Output the (X, Y) coordinate of the center of the cell containing the given text.  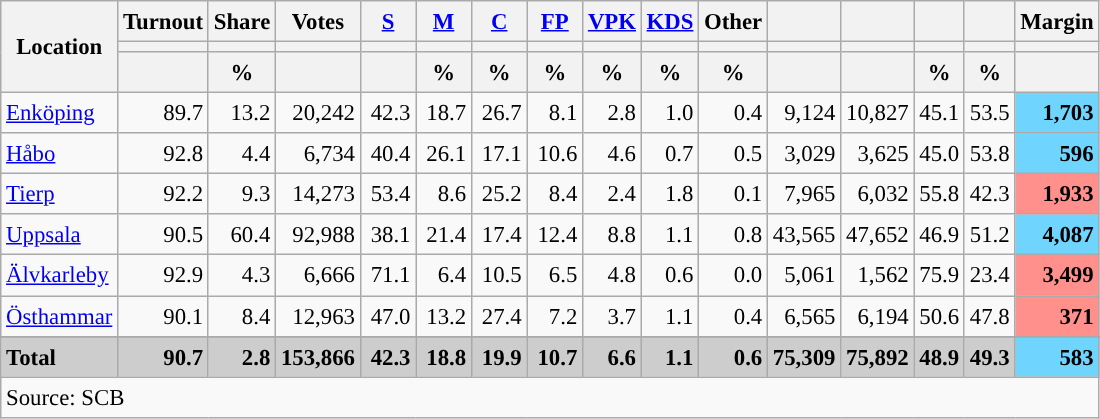
90.7 (164, 356)
92.8 (164, 154)
6,032 (878, 194)
45.1 (939, 114)
6.6 (612, 356)
4,087 (1057, 234)
Enköping (60, 114)
12,963 (318, 316)
90.5 (164, 234)
6,565 (804, 316)
Source: SCB (550, 398)
92.2 (164, 194)
14,273 (318, 194)
6,194 (878, 316)
Tierp (60, 194)
153,866 (318, 356)
1.0 (670, 114)
10.7 (555, 356)
43,565 (804, 234)
VPK (612, 22)
7.2 (555, 316)
75,892 (878, 356)
KDS (670, 22)
371 (1057, 316)
FP (555, 22)
6,666 (318, 276)
92,988 (318, 234)
45.0 (939, 154)
M (444, 22)
60.4 (242, 234)
49.3 (989, 356)
53.8 (989, 154)
3,625 (878, 154)
Location (60, 47)
90.1 (164, 316)
Total (60, 356)
Margin (1057, 22)
Turnout (164, 22)
8.6 (444, 194)
7,965 (804, 194)
Share (242, 22)
48.9 (939, 356)
51.2 (989, 234)
4.6 (612, 154)
71.1 (388, 276)
0.7 (670, 154)
47,652 (878, 234)
19.9 (499, 356)
10.5 (499, 276)
25.2 (499, 194)
5,061 (804, 276)
75,309 (804, 356)
40.4 (388, 154)
0.1 (734, 194)
23.4 (989, 276)
10.6 (555, 154)
92.9 (164, 276)
18.7 (444, 114)
8.1 (555, 114)
46.9 (939, 234)
6,734 (318, 154)
4.3 (242, 276)
10,827 (878, 114)
1,562 (878, 276)
0.5 (734, 154)
26.7 (499, 114)
Håbo (60, 154)
596 (1057, 154)
27.4 (499, 316)
17.4 (499, 234)
0.0 (734, 276)
1,703 (1057, 114)
Älvkarleby (60, 276)
9.3 (242, 194)
18.8 (444, 356)
Östhammar (60, 316)
2.4 (612, 194)
1,933 (1057, 194)
20,242 (318, 114)
583 (1057, 356)
4.4 (242, 154)
38.1 (388, 234)
Other (734, 22)
50.6 (939, 316)
89.7 (164, 114)
26.1 (444, 154)
Votes (318, 22)
3,499 (1057, 276)
8.8 (612, 234)
17.1 (499, 154)
53.4 (388, 194)
6.4 (444, 276)
3,029 (804, 154)
12.4 (555, 234)
C (499, 22)
53.5 (989, 114)
S (388, 22)
3.7 (612, 316)
9,124 (804, 114)
Uppsala (60, 234)
47.0 (388, 316)
75.9 (939, 276)
6.5 (555, 276)
1.8 (670, 194)
47.8 (989, 316)
21.4 (444, 234)
4.8 (612, 276)
0.8 (734, 234)
55.8 (939, 194)
